Extract the (X, Y) coordinate from the center of the cell holding the provided text.  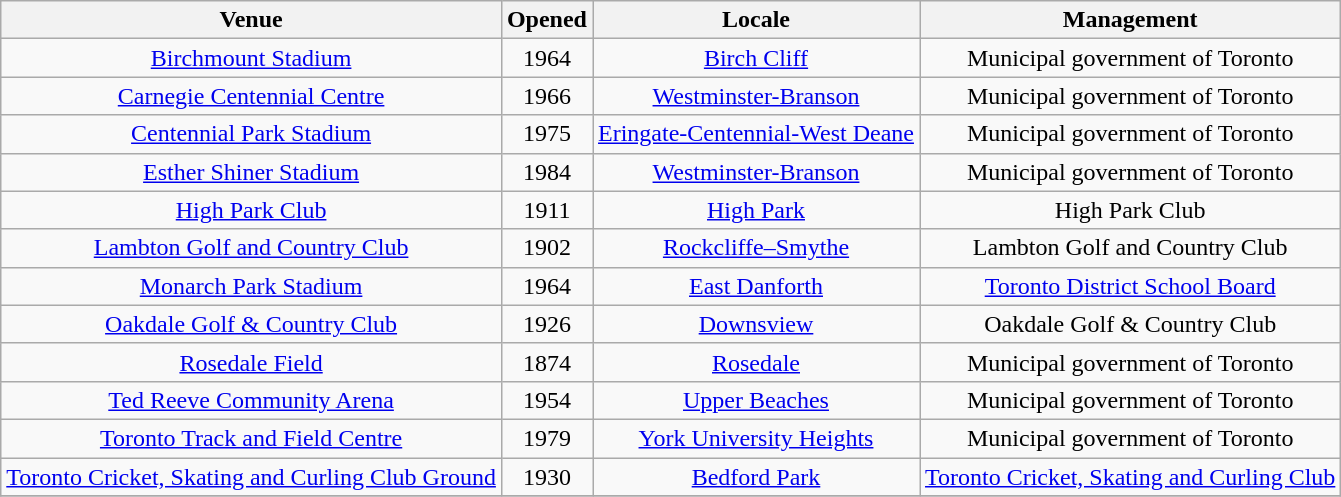
Monarch Park Stadium (252, 286)
1902 (546, 248)
Opened (546, 20)
Management (1130, 20)
Venue (252, 20)
1975 (546, 134)
Downsview (756, 324)
Ted Reeve Community Arena (252, 400)
Birch Cliff (756, 58)
Birchmount Stadium (252, 58)
1911 (546, 210)
Rockcliffe–Smythe (756, 248)
Toronto Track and Field Centre (252, 438)
1874 (546, 362)
1984 (546, 172)
Toronto Cricket, Skating and Curling Club (1130, 477)
Centennial Park Stadium (252, 134)
Locale (756, 20)
1930 (546, 477)
Rosedale (756, 362)
York University Heights (756, 438)
Carnegie Centennial Centre (252, 96)
High Park (756, 210)
Eringate-Centennial-West Deane (756, 134)
Toronto Cricket, Skating and Curling Club Ground (252, 477)
Rosedale Field (252, 362)
East Danforth (756, 286)
1926 (546, 324)
1954 (546, 400)
Bedford Park (756, 477)
Toronto District School Board (1130, 286)
1966 (546, 96)
Esther Shiner Stadium (252, 172)
Upper Beaches (756, 400)
1979 (546, 438)
